Return the (x, y) coordinate for the center point of the cell that contains the specified text.  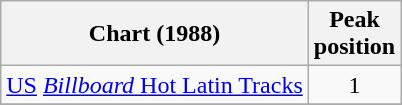
Peakposition (354, 34)
1 (354, 85)
Chart (1988) (155, 34)
US Billboard Hot Latin Tracks (155, 85)
